Return [x, y] of the center of cell containing provided text 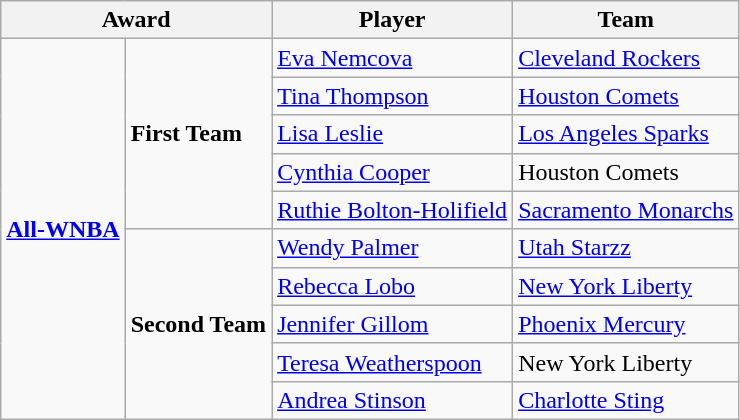
Utah Starzz [626, 248]
Second Team [198, 324]
Los Angeles Sparks [626, 134]
Award [136, 20]
All-WNBA [63, 230]
First Team [198, 134]
Eva Nemcova [392, 58]
Sacramento Monarchs [626, 210]
Andrea Stinson [392, 400]
Tina Thompson [392, 96]
Wendy Palmer [392, 248]
Ruthie Bolton-Holifield [392, 210]
Phoenix Mercury [626, 324]
Jennifer Gillom [392, 324]
Teresa Weatherspoon [392, 362]
Rebecca Lobo [392, 286]
Cleveland Rockers [626, 58]
Player [392, 20]
Charlotte Sting [626, 400]
Lisa Leslie [392, 134]
Cynthia Cooper [392, 172]
Team [626, 20]
